Find where the given text appears and provide that cell's center as [X, Y] coordinate. 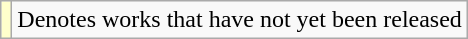
Denotes works that have not yet been released [240, 20]
